Extract the [X, Y] coordinate from the center of the cell holding the provided text.  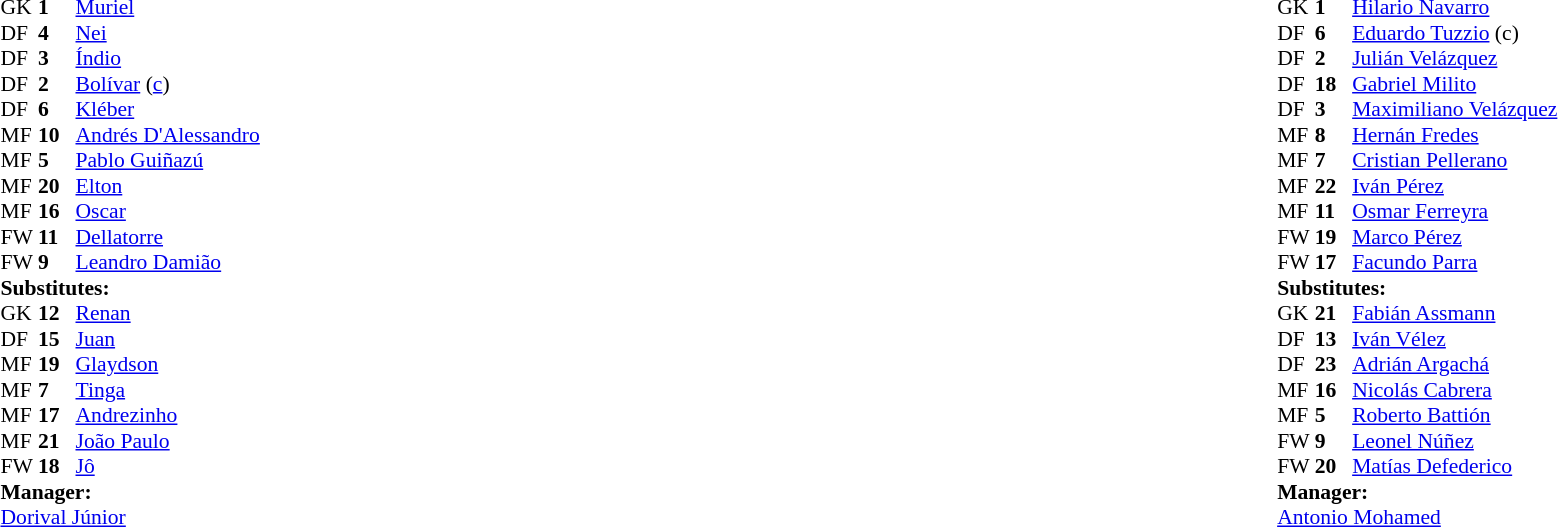
Osmar Ferreyra [1454, 211]
Renan [168, 313]
15 [57, 339]
Kléber [168, 109]
Nicolás Cabrera [1454, 390]
Adrián Argachá [1454, 365]
Julián Velázquez [1454, 59]
Andrezinho [168, 415]
Andrés D'Alessandro [168, 135]
23 [1334, 365]
Elton [168, 186]
Fabián Assmann [1454, 313]
Juan [168, 339]
Leonel Núñez [1454, 441]
Iván Vélez [1454, 339]
Gabriel Milito [1454, 84]
Bolívar (c) [168, 84]
Índio [168, 59]
Hernán Fredes [1454, 135]
Tinga [168, 390]
Facundo Parra [1454, 263]
Nei [168, 33]
Roberto Battión [1454, 415]
22 [1334, 186]
13 [1334, 339]
Oscar [168, 211]
Glaydson [168, 365]
8 [1334, 135]
Dellatorre [168, 237]
Pablo Guiñazú [168, 161]
Maximiliano Velázquez [1454, 109]
Cristian Pellerano [1454, 161]
Matías Defederico [1454, 467]
4 [57, 33]
Eduardo Tuzzio (c) [1454, 33]
João Paulo [168, 441]
10 [57, 135]
Leandro Damião [168, 263]
12 [57, 313]
Iván Pérez [1454, 186]
Jô [168, 467]
Marco Pérez [1454, 237]
